Return [X, Y] of the center of cell containing provided text 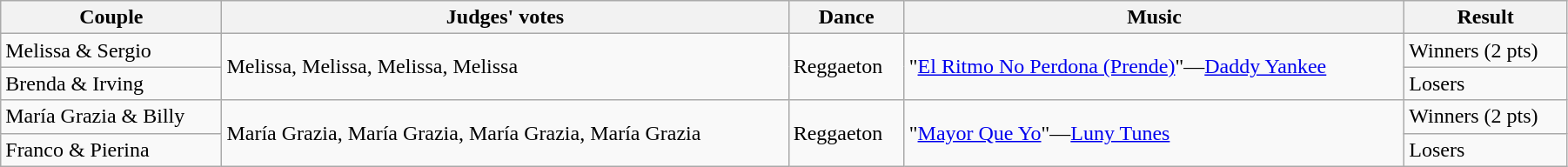
Judges' votes [505, 17]
"El Ritmo No Perdona (Prende)"—Daddy Yankee [1154, 67]
Melissa, Melissa, Melissa, Melissa [505, 67]
Result [1486, 17]
Brenda & Irving [111, 83]
Dance [846, 17]
Franco & Pierina [111, 150]
María Grazia, María Grazia, María Grazia, María Grazia [505, 133]
María Grazia & Billy [111, 117]
"Mayor Que Yo"—Luny Tunes [1154, 133]
Couple [111, 17]
Music [1154, 17]
Melissa & Sergio [111, 50]
